Return the [X, Y] coordinate for the center point of the cell that contains the specified text.  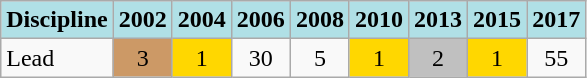
55 [556, 58]
Discipline [57, 20]
2013 [438, 20]
5 [320, 58]
2 [438, 58]
2017 [556, 20]
2015 [498, 20]
2006 [260, 20]
Lead [57, 58]
2002 [142, 20]
30 [260, 58]
2010 [378, 20]
2004 [202, 20]
2008 [320, 20]
3 [142, 58]
